Detect which cell encompasses the target text, then output its (X, Y) center coordinate. 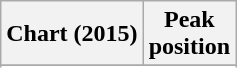
Peakposition (189, 34)
Chart (2015) (72, 34)
